Search for the cell housing the specified text and yield its (x, y) center coordinate. 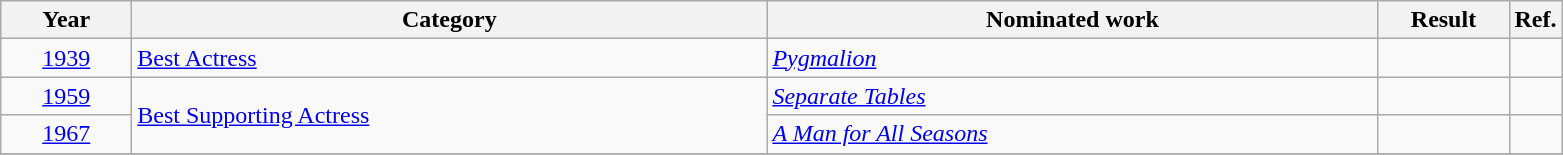
Nominated work (1072, 20)
Best Actress (450, 58)
Category (450, 20)
Separate Tables (1072, 96)
Year (66, 20)
Best Supporting Actress (450, 115)
1939 (66, 58)
Ref. (1536, 20)
Result (1444, 20)
1959 (66, 96)
1967 (66, 134)
A Man for All Seasons (1072, 134)
Pygmalion (1072, 58)
